Output the [x, y] coordinate of the center of the cell containing the given text.  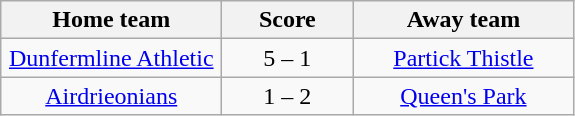
Score [288, 20]
Home team [112, 20]
Dunfermline Athletic [112, 58]
Partick Thistle [464, 58]
Queen's Park [464, 96]
Airdrieonians [112, 96]
Away team [464, 20]
1 – 2 [288, 96]
5 – 1 [288, 58]
